Detect which cell encompasses the target text, then output its [x, y] center coordinate. 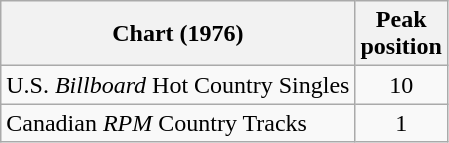
1 [401, 123]
10 [401, 85]
Canadian RPM Country Tracks [178, 123]
Peakposition [401, 34]
U.S. Billboard Hot Country Singles [178, 85]
Chart (1976) [178, 34]
